Scan for the cell matching the given text and deliver its [X, Y] coordinate at center. 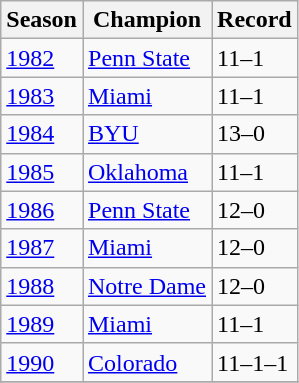
Record [255, 20]
1987 [42, 248]
1986 [42, 210]
1982 [42, 58]
1984 [42, 134]
Oklahoma [146, 172]
1990 [42, 362]
1985 [42, 172]
Season [42, 20]
Notre Dame [146, 286]
Champion [146, 20]
BYU [146, 134]
Colorado [146, 362]
1989 [42, 324]
13–0 [255, 134]
1988 [42, 286]
11–1–1 [255, 362]
1983 [42, 96]
